Scan for the cell matching the given text and deliver its [X, Y] coordinate at center. 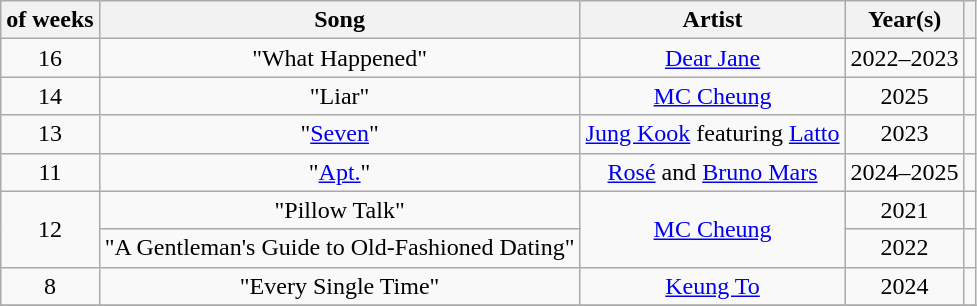
Artist [712, 20]
Song [340, 20]
12 [50, 229]
8 [50, 286]
"Every Single Time" [340, 286]
"What Happened" [340, 58]
Dear Jane [712, 58]
2021 [904, 210]
2024 [904, 286]
Keung To [712, 286]
of weeks [50, 20]
2022–2023 [904, 58]
Jung Kook featuring Latto [712, 134]
2025 [904, 96]
"Apt." [340, 172]
2022 [904, 248]
"Pillow Talk" [340, 210]
"Seven" [340, 134]
14 [50, 96]
11 [50, 172]
"A Gentleman's Guide to Old-Fashioned Dating" [340, 248]
Rosé and Bruno Mars [712, 172]
2024–2025 [904, 172]
Year(s) [904, 20]
13 [50, 134]
2023 [904, 134]
16 [50, 58]
"Liar" [340, 96]
